Identify which cell holds the provided text, then report its (x, y) central coordinate. 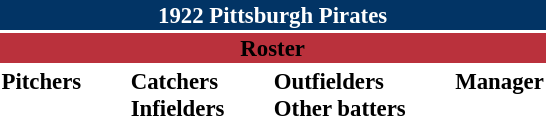
1922 Pittsburgh Pirates (272, 15)
Roster (272, 48)
